Identify which cell holds the provided text, then report its [X, Y] central coordinate. 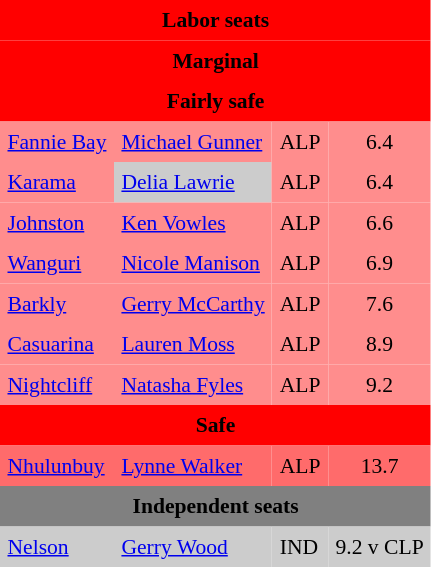
Casuarina [57, 344]
6.6 [380, 222]
Karama [57, 182]
Safe [216, 425]
Lauren Moss [193, 344]
Barkly [57, 304]
Independent seats [216, 506]
Nightcliff [57, 384]
Natasha Fyles [193, 384]
13.7 [380, 466]
Ken Vowles [193, 222]
Fairly safe [216, 101]
Marginal [216, 60]
8.9 [380, 344]
9.2 [380, 384]
Lynne Walker [193, 466]
Nhulunbuy [57, 466]
Wanguri [57, 263]
6.9 [380, 263]
Michael Gunner [193, 142]
Labor seats [216, 20]
Delia Lawrie [193, 182]
Gerry Wood [193, 546]
Nelson [57, 546]
Johnston [57, 222]
9.2 v CLP [380, 546]
Nicole Manison [193, 263]
7.6 [380, 304]
Gerry McCarthy [193, 304]
Fannie Bay [57, 142]
IND [300, 546]
